From the cell containing the given text, extract its center point as [x, y] coordinate. 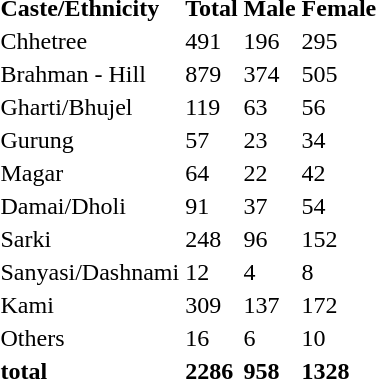
57 [212, 140]
23 [270, 140]
137 [270, 305]
12 [212, 272]
6 [270, 338]
119 [212, 107]
16 [212, 338]
91 [212, 206]
37 [270, 206]
96 [270, 239]
879 [212, 74]
4 [270, 272]
22 [270, 173]
309 [212, 305]
63 [270, 107]
374 [270, 74]
248 [212, 239]
196 [270, 41]
64 [212, 173]
491 [212, 41]
